Locate the cell with the specified text and output its [x, y] center coordinate. 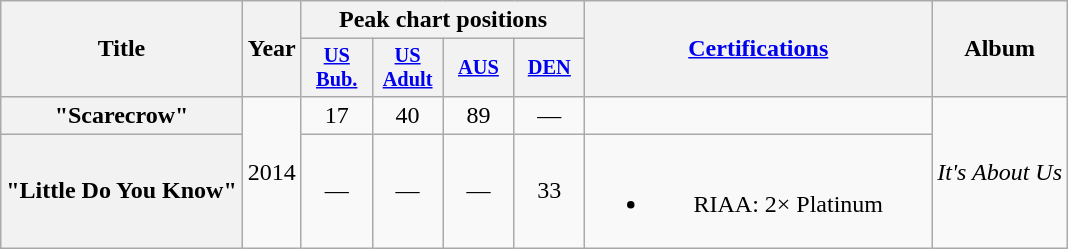
Album [1000, 49]
It's About Us [1000, 172]
"Scarecrow" [122, 115]
AUS [478, 68]
"Little Do You Know" [122, 192]
USAdult [408, 68]
89 [478, 115]
40 [408, 115]
DEN [550, 68]
RIAA: 2× Platinum [758, 192]
17 [336, 115]
USBub. [336, 68]
Title [122, 49]
2014 [272, 172]
Peak chart positions [442, 20]
Year [272, 49]
Certifications [758, 49]
33 [550, 192]
